Detect which cell encompasses the target text, then output its [X, Y] center coordinate. 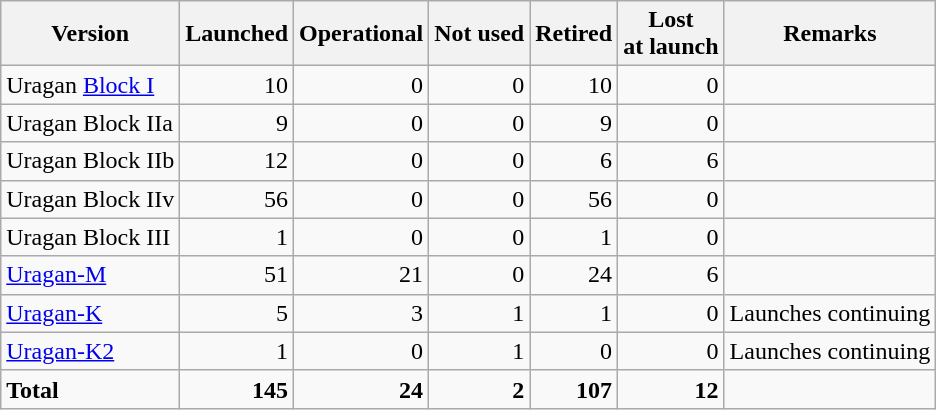
Launched [237, 34]
145 [237, 389]
Total [90, 389]
Uragan Block I [90, 85]
Remarks [830, 34]
Uragan-K [90, 313]
Uragan Block IIb [90, 161]
5 [237, 313]
Uragan Block IIa [90, 123]
107 [574, 389]
Uragan-K2 [90, 351]
21 [362, 275]
Version [90, 34]
2 [480, 389]
Uragan Block IIv [90, 199]
Uragan Block III [90, 237]
Operational [362, 34]
51 [237, 275]
3 [362, 313]
Uragan-M [90, 275]
Retired [574, 34]
Not used [480, 34]
Lostat launch [671, 34]
